Detect which cell encompasses the target text, then output its [X, Y] center coordinate. 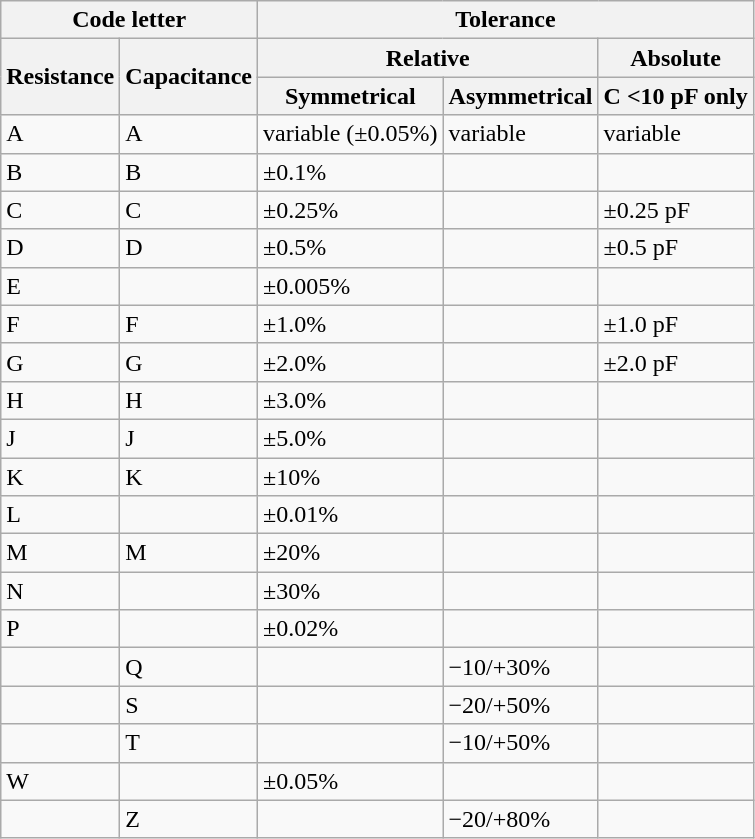
N [60, 591]
S [189, 705]
±0.1% [351, 172]
±2.0 pF [676, 362]
variable (±0.05%) [351, 134]
±0.005% [351, 286]
Asymmetrical [520, 96]
Q [189, 667]
±0.5 pF [676, 248]
±10% [351, 477]
P [60, 629]
E [60, 286]
−10/+50% [520, 743]
Absolute [676, 58]
±0.5% [351, 248]
Capacitance [189, 77]
Resistance [60, 77]
±2.0% [351, 362]
±0.02% [351, 629]
−20/+50% [520, 705]
±30% [351, 591]
±1.0% [351, 324]
±0.25 pF [676, 210]
C <10 pF only [676, 96]
±5.0% [351, 438]
Code letter [130, 20]
±3.0% [351, 400]
Tolerance [506, 20]
±0.01% [351, 515]
W [60, 781]
T [189, 743]
±20% [351, 553]
±0.05% [351, 781]
Z [189, 819]
±1.0 pF [676, 324]
Symmetrical [351, 96]
−20/+80% [520, 819]
Relative [428, 58]
L [60, 515]
−10/+30% [520, 667]
±0.25% [351, 210]
